Find where the given text appears and provide that cell's center as (X, Y) coordinate. 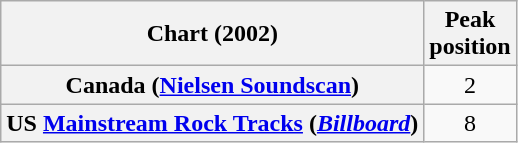
Canada (Nielsen Soundscan) (212, 85)
2 (470, 85)
Chart (2002) (212, 34)
8 (470, 123)
Peakposition (470, 34)
US Mainstream Rock Tracks (Billboard) (212, 123)
